Scan for the cell matching the given text and deliver its [X, Y] coordinate at center. 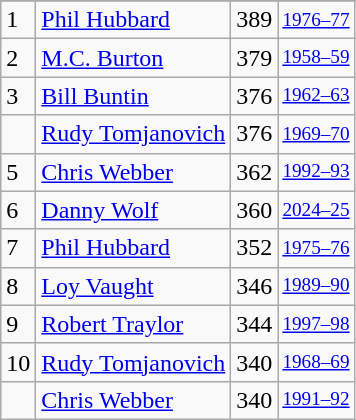
6 [18, 210]
1968–69 [316, 362]
362 [254, 172]
379 [254, 58]
1958–59 [316, 58]
9 [18, 324]
3 [18, 96]
Robert Traylor [134, 324]
352 [254, 248]
M.C. Burton [134, 58]
2 [18, 58]
Bill Buntin [134, 96]
1969–70 [316, 134]
344 [254, 324]
1991–92 [316, 400]
1989–90 [316, 286]
Loy Vaught [134, 286]
346 [254, 286]
1975–76 [316, 248]
1997–98 [316, 324]
1992–93 [316, 172]
7 [18, 248]
1 [18, 20]
1976–77 [316, 20]
Danny Wolf [134, 210]
360 [254, 210]
8 [18, 286]
1962–63 [316, 96]
2024–25 [316, 210]
5 [18, 172]
389 [254, 20]
10 [18, 362]
